Return the (X, Y) coordinate for the center point of the cell that contains the specified text.  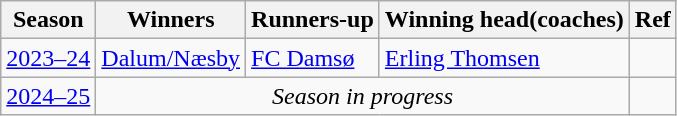
Runners-up (313, 20)
Ref (652, 20)
FC Damsø (313, 58)
Erling Thomsen (504, 58)
2024–25 (48, 96)
2023–24 (48, 58)
Season in progress (363, 96)
Winners (171, 20)
Dalum/Næsby (171, 58)
Season (48, 20)
Winning head(coaches) (504, 20)
